Pinpoint the cell where the given text exists, returning its [X, Y] midpoint coordinate. 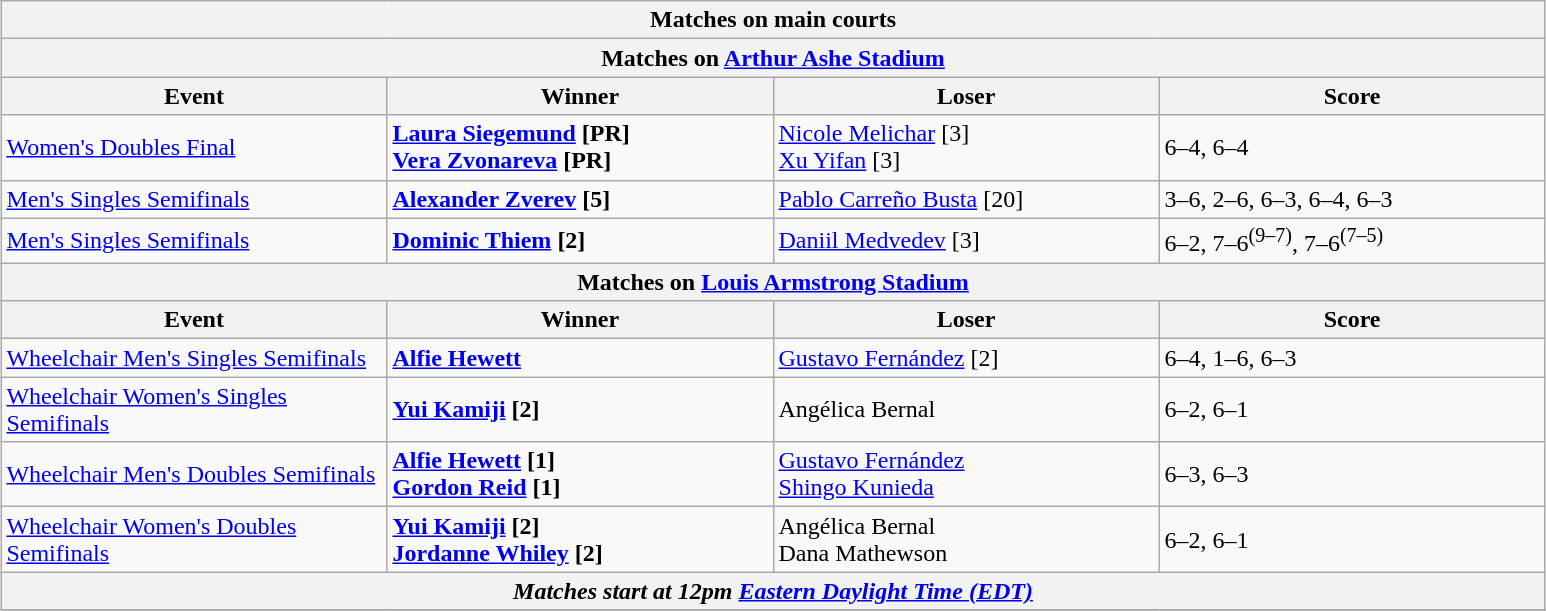
3–6, 2–6, 6–3, 6–4, 6–3 [1352, 199]
Women's Doubles Final [194, 148]
Daniil Medvedev [3] [966, 240]
Alexander Zverev [5] [580, 199]
Angélica Bernal Dana Mathewson [966, 540]
6–2, 7–6(9–7), 7–6(7–5) [1352, 240]
Matches on Arthur Ashe Stadium [773, 58]
Gustavo Fernández Shingo Kunieda [966, 474]
Gustavo Fernández [2] [966, 358]
Wheelchair Men's Singles Semifinals [194, 358]
Laura Siegemund [PR] Vera Zvonareva [PR] [580, 148]
6–4, 6–4 [1352, 148]
Angélica Bernal [966, 410]
Pablo Carreño Busta [20] [966, 199]
Matches start at 12pm Eastern Daylight Time (EDT) [773, 591]
Wheelchair Women's Singles Semifinals [194, 410]
Nicole Melichar [3] Xu Yifan [3] [966, 148]
Yui Kamiji [2] Jordanne Whiley [2] [580, 540]
6–3, 6–3 [1352, 474]
Wheelchair Men's Doubles Semifinals [194, 474]
Alfie Hewett [580, 358]
Yui Kamiji [2] [580, 410]
Matches on main courts [773, 20]
Wheelchair Women's Doubles Semifinals [194, 540]
6–4, 1–6, 6–3 [1352, 358]
Dominic Thiem [2] [580, 240]
Alfie Hewett [1] Gordon Reid [1] [580, 474]
Matches on Louis Armstrong Stadium [773, 282]
